From the cell containing the given text, extract its center point as (x, y) coordinate. 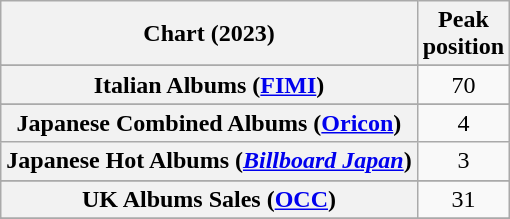
UK Albums Sales (OCC) (209, 199)
Italian Albums (FIMI) (209, 85)
Japanese Hot Albums (Billboard Japan) (209, 161)
Peakposition (463, 34)
3 (463, 161)
70 (463, 85)
4 (463, 123)
Chart (2023) (209, 34)
Japanese Combined Albums (Oricon) (209, 123)
31 (463, 199)
